Determine the (X, Y) coordinate at the center of the cell enclosing the given text.  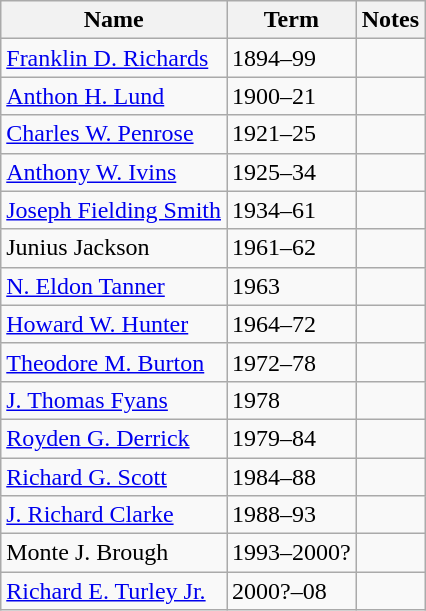
Notes (390, 20)
1900–21 (291, 96)
1964–72 (291, 324)
1921–25 (291, 134)
Theodore M. Burton (114, 362)
Name (114, 20)
Charles W. Penrose (114, 134)
1993–2000? (291, 553)
2000?–08 (291, 591)
Richard G. Scott (114, 477)
1961–62 (291, 248)
J. Thomas Fyans (114, 400)
Joseph Fielding Smith (114, 210)
1934–61 (291, 210)
Royden G. Derrick (114, 438)
1894–99 (291, 58)
1972–78 (291, 362)
Anthon H. Lund (114, 96)
1979–84 (291, 438)
Richard E. Turley Jr. (114, 591)
Howard W. Hunter (114, 324)
Monte J. Brough (114, 553)
Franklin D. Richards (114, 58)
1984–88 (291, 477)
Junius Jackson (114, 248)
Term (291, 20)
N. Eldon Tanner (114, 286)
1963 (291, 286)
1925–34 (291, 172)
Anthony W. Ivins (114, 172)
1978 (291, 400)
1988–93 (291, 515)
J. Richard Clarke (114, 515)
